From the cell containing the given text, extract its center point as [X, Y] coordinate. 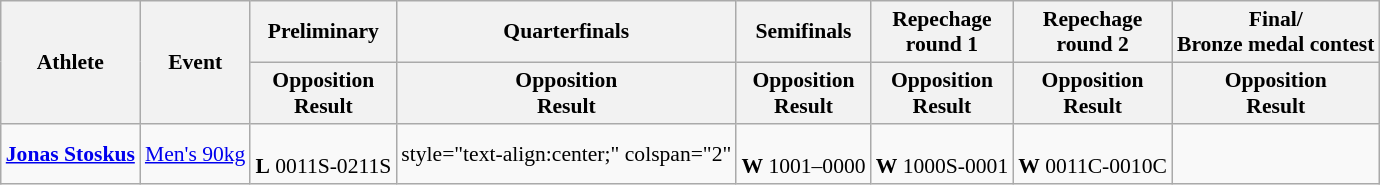
Preliminary [323, 32]
Quarterfinals [566, 32]
Athlete [70, 62]
W 1000S-0001 [942, 154]
Repechage round 2 [1092, 32]
style="text-align:center;" colspan="2" [566, 154]
Jonas Stoskus [70, 154]
Final/Bronze medal contest [1276, 32]
Semifinals [803, 32]
Men's 90kg [196, 154]
W 1001–0000 [803, 154]
L 0011S-0211S [323, 154]
Event [196, 62]
W 0011C-0010C [1092, 154]
Repechage round 1 [942, 32]
